Scan for the cell matching the given text and deliver its [X, Y] coordinate at center. 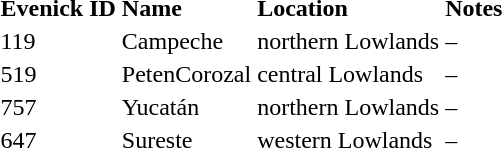
central Lowlands [348, 74]
PetenCorozal [186, 74]
Yucatán [186, 107]
Campeche [186, 41]
